Scan for the cell matching the given text and deliver its (x, y) coordinate at center. 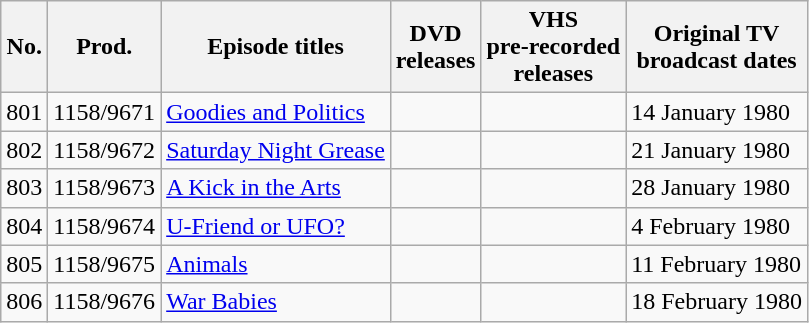
VHS pre-recorded releases (554, 47)
1158/9671 (104, 112)
801 (24, 112)
Animals (276, 264)
U-Friend or UFO? (276, 226)
Goodies and Politics (276, 112)
11 February 1980 (717, 264)
War Babies (276, 302)
1158/9674 (104, 226)
Episode titles (276, 47)
804 (24, 226)
1158/9676 (104, 302)
DVD releases (436, 47)
1158/9672 (104, 150)
1158/9673 (104, 188)
Prod. (104, 47)
803 (24, 188)
18 February 1980 (717, 302)
Saturday Night Grease (276, 150)
No. (24, 47)
1158/9675 (104, 264)
28 January 1980 (717, 188)
802 (24, 150)
805 (24, 264)
A Kick in the Arts (276, 188)
806 (24, 302)
14 January 1980 (717, 112)
21 January 1980 (717, 150)
Original TV broadcast dates (717, 47)
4 February 1980 (717, 226)
